Provide the (x, y) coordinate of the cell's center where the given text is located.  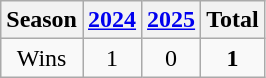
2024 (112, 20)
Wins (42, 58)
Total (233, 20)
2025 (172, 20)
0 (172, 58)
Season (42, 20)
